Capture the cell that displays the provided text and extract its (x, y) central coordinate. 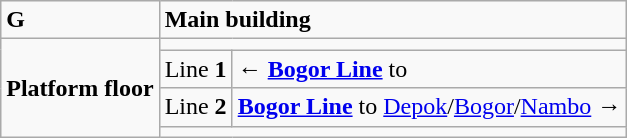
← Bogor Line to (430, 69)
Line 2 (196, 107)
Line 1 (196, 69)
Bogor Line to Depok/Bogor/Nambo → (430, 107)
Platform floor (80, 88)
Main building (393, 20)
G (80, 20)
